Find where the given text appears and provide that cell's center as (x, y) coordinate. 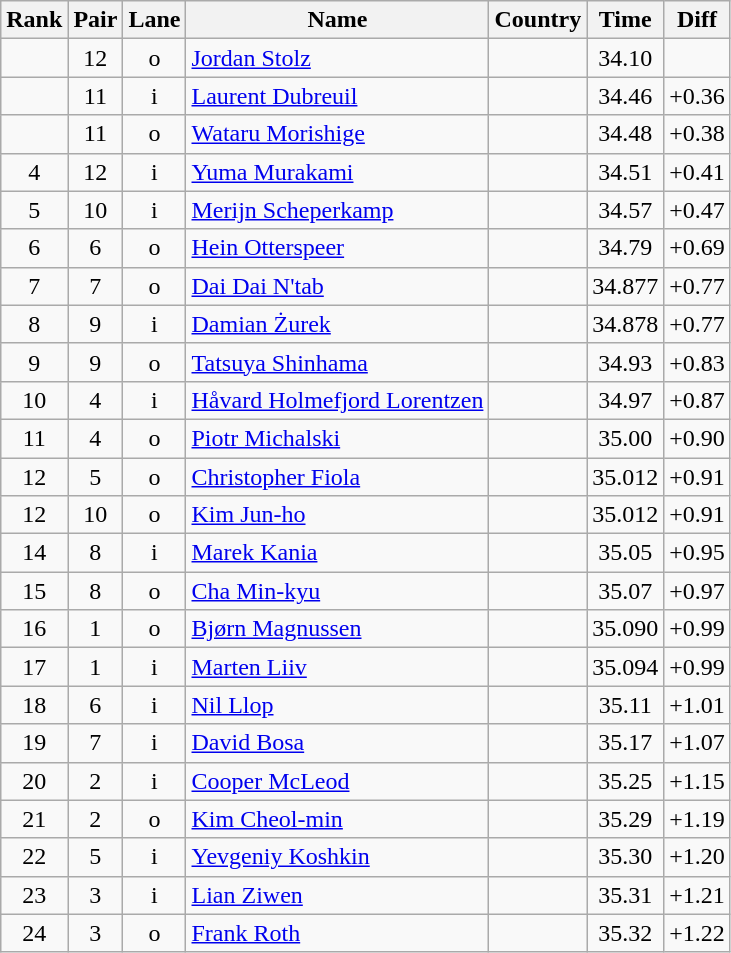
21 (34, 819)
Yevgeniy Koshkin (338, 857)
20 (34, 781)
35.07 (626, 591)
Pair (96, 20)
22 (34, 857)
17 (34, 667)
Cooper McLeod (338, 781)
+0.69 (698, 248)
35.05 (626, 553)
+0.47 (698, 210)
Hein Otterspeer (338, 248)
24 (34, 933)
35.25 (626, 781)
Håvard Holmefjord Lorentzen (338, 400)
34.57 (626, 210)
Frank Roth (338, 933)
34.97 (626, 400)
Laurent Dubreuil (338, 96)
+1.15 (698, 781)
35.17 (626, 743)
Kim Jun-ho (338, 515)
Christopher Fiola (338, 477)
35.11 (626, 705)
Lian Ziwen (338, 895)
Bjørn Magnussen (338, 629)
35.31 (626, 895)
35.00 (626, 438)
16 (34, 629)
+0.90 (698, 438)
Tatsuya Shinhama (338, 362)
23 (34, 895)
Piotr Michalski (338, 438)
+0.97 (698, 591)
+0.83 (698, 362)
Name (338, 20)
14 (34, 553)
35.090 (626, 629)
19 (34, 743)
Cha Min-kyu (338, 591)
+1.21 (698, 895)
Nil Llop (338, 705)
34.46 (626, 96)
34.79 (626, 248)
Wataru Morishige (338, 134)
Kim Cheol-min (338, 819)
Jordan Stolz (338, 58)
+0.38 (698, 134)
+1.01 (698, 705)
+0.36 (698, 96)
35.30 (626, 857)
35.094 (626, 667)
34.10 (626, 58)
Country (538, 20)
Time (626, 20)
15 (34, 591)
Dai Dai N'tab (338, 286)
Diff (698, 20)
Merijn Scheperkamp (338, 210)
Marek Kania (338, 553)
34.877 (626, 286)
34.878 (626, 324)
David Bosa (338, 743)
+0.41 (698, 172)
35.29 (626, 819)
Damian Żurek (338, 324)
18 (34, 705)
34.48 (626, 134)
+1.19 (698, 819)
+0.87 (698, 400)
+1.22 (698, 933)
34.93 (626, 362)
35.32 (626, 933)
Lane (154, 20)
+0.95 (698, 553)
+1.20 (698, 857)
Yuma Murakami (338, 172)
34.51 (626, 172)
Rank (34, 20)
Marten Liiv (338, 667)
+1.07 (698, 743)
